Capture the cell that displays the provided text and extract its [X, Y] central coordinate. 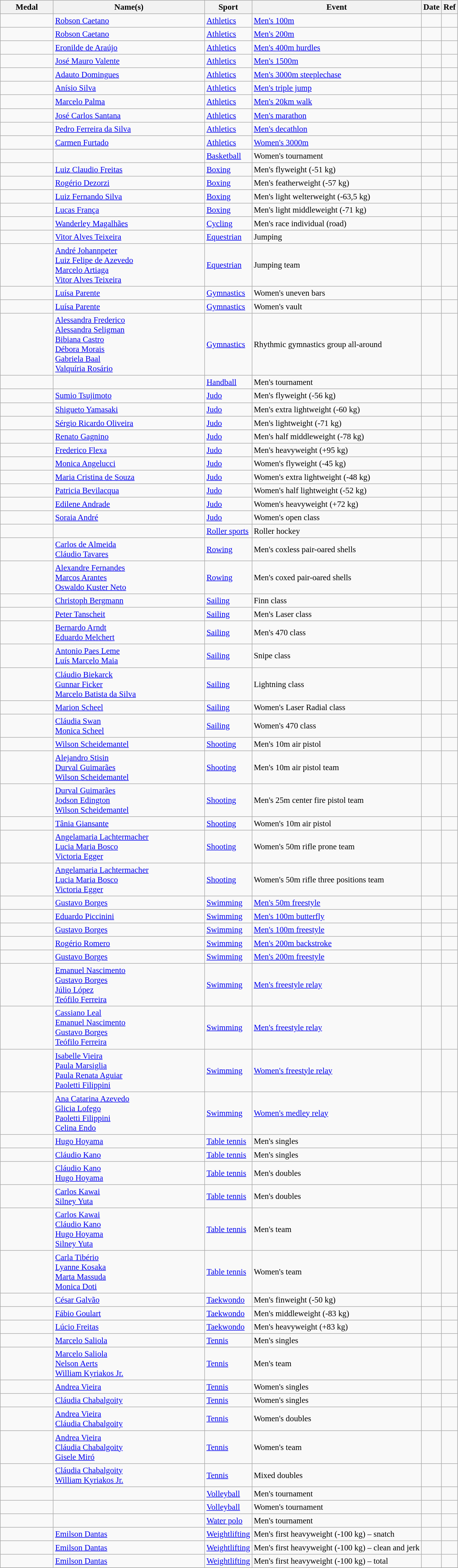
Roller sports [228, 531]
Snipe class [336, 656]
Peter Tanscheit [129, 614]
Men's first heavyweight (-100 kg) – clean and jerk [336, 1547]
Mixed doubles [336, 1475]
Andrea Vieira Cláudia Chabalgoity [129, 1419]
Vitor Alves Teixeira [129, 237]
Men's 400m hurdles [336, 48]
Men's 3000m steeplechase [336, 75]
Rogério Romero [129, 944]
Men's featherweight (-57 kg) [336, 183]
Carla Tibério Lyanne Kosaka Marta Massuda Monica Doti [129, 1272]
Men's 25m center fire pistol team [336, 800]
Women's heavyweight (+72 kg) [336, 504]
Women's extra lightweight (-48 kg) [336, 477]
Carmen Furtado [129, 142]
Marion Scheel [129, 707]
Jumping [336, 237]
Men's 200m [336, 34]
Men's 20km walk [336, 102]
Shigueto Yamasaki [129, 409]
Medal [27, 7]
Men's race individual (road) [336, 223]
Anísio Silva [129, 88]
Men's 470 class [336, 632]
José Carlos Santana [129, 115]
Event [336, 7]
José Mauro Valente [129, 61]
Water polo [228, 1521]
Marcelo Saliola Nelson Aerts William Kyriakos Jr. [129, 1364]
Antonio Paes Leme Luís Marcelo Maia [129, 656]
Basketball [228, 156]
Edilene Andrade [129, 504]
Cláudia Chabalgoity William Kyriakos Jr. [129, 1475]
Rogério Dezorzi [129, 183]
Men's 50m freestyle [336, 903]
Cycling [228, 223]
Christoph Bergmann [129, 601]
Carlos Kawai Cláudio Kano Hugo Hoyama Silney Yuta [129, 1230]
Sérgio Ricardo Oliveira [129, 423]
Ana Catarina Azevedo Glicia Lofego Paoletti Filippini Celina Endo [129, 1113]
Fábio Goulart [129, 1314]
Marcelo Palma [129, 102]
Pedro Ferreira da Silva [129, 129]
Handball [228, 382]
Men's 200m freestyle [336, 957]
Women's flyweight (-45 kg) [336, 464]
Women's Laser Radial class [336, 707]
Men's flyweight (-56 kg) [336, 396]
Men's 100m butterfly [336, 917]
Lúcio Freitas [129, 1327]
Men's heavyweight (+83 kg) [336, 1327]
Emanuel Nascimento Gustavo Borges Júlio López Teófilo Ferreira [129, 985]
Men's triple jump [336, 88]
Ref [449, 7]
Men's 200m backstroke [336, 944]
Isabelle Vieira Paula Marsiglia Paula Renata Aguiar Paoletti Filippini [129, 1071]
Rhythmic gymnastics group all-around [336, 345]
Men's flyweight (-51 kg) [336, 169]
Andrea Vieira [129, 1387]
Soraia André [129, 518]
Jumping team [336, 265]
Women's 470 class [336, 726]
Alexandre Fernandes Marcos Arantes Oswaldo Kuster Neto [129, 578]
Sport [228, 7]
Men's decathlon [336, 129]
Men's half middleweight (-78 kg) [336, 436]
Alessandra Frederico Alessandra Seligman Bibiana Castro Débora Morais Gabriela Baal Valquíria Rosário [129, 345]
Andrea Vieira Cláudia Chabalgoity Gisele Miró [129, 1447]
Men's 10m air pistol [336, 744]
Patricia Bevilacqua [129, 491]
Date [431, 7]
Women's vault [336, 307]
Men's finweight (-50 kg) [336, 1300]
Men's light welterweight (-63,5 kg) [336, 196]
Men's light middleweight (-71 kg) [336, 210]
Cláudio Kano [129, 1155]
Maria Cristina de Souza [129, 477]
Men's first heavyweight (-100 kg) – total [336, 1561]
Tânia Giansante [129, 823]
Frederico Flexa [129, 450]
Men's heavyweight (+95 kg) [336, 450]
Eduardo Piccinini [129, 917]
Name(s) [129, 7]
Men's extra lightweight (-60 kg) [336, 409]
Carlos de Almeida Cláudio Tavares [129, 550]
Women's medley relay [336, 1113]
Finn class [336, 601]
André Johannpeter Luiz Felipe de Azevedo Marcelo Artiaga Vitor Alves Teixeira [129, 265]
Women's 10m air pistol [336, 823]
Renato Gagnino [129, 436]
Monica Angelucci [129, 464]
Men's middleweight (-83 kg) [336, 1314]
Men's lightweight (-71 kg) [336, 423]
Women's 3000m [336, 142]
Women's doubles [336, 1419]
Eronilde de Araújo [129, 48]
Hugo Hoyama [129, 1141]
Cláudia Chabalgoity [129, 1400]
Sumio Tsujimoto [129, 396]
Roller hockey [336, 531]
Wanderley Magalhães [129, 223]
Alejandro Stisin Durval Guimarães Wilson Scheidemantel [129, 767]
Luiz Claudio Freitas [129, 169]
Men's first heavyweight (-100 kg) – snatch [336, 1534]
Lucas França [129, 210]
Wilson Scheidemantel [129, 744]
Cláudio Kano Hugo Hoyama [129, 1173]
Men's 10m air pistol team [336, 767]
Men's 1500m [336, 61]
Luiz Fernando Silva [129, 196]
Men's 100m [336, 21]
Cassiano Leal Emanuel Nascimento Gustavo Borges Teófilo Ferreira [129, 1028]
Women's uneven bars [336, 293]
Women's 50m rifle prone team [336, 847]
Cláudio Biekarck Gunnar Ficker Marcelo Batista da Silva [129, 684]
Men's 100m freestyle [336, 930]
Cláudia Swan Monica Scheel [129, 726]
Lightning class [336, 684]
Men's Laser class [336, 614]
Women's 50m rifle three positions team [336, 880]
Women's half lightweight (-52 kg) [336, 491]
Marcelo Saliola [129, 1341]
Men's coxed pair-oared shells [336, 578]
Durval Guimarães Jodson Edington Wilson Scheidemantel [129, 800]
Bernardo Arndt Eduardo Melchert [129, 632]
Carlos Kawai Silney Yuta [129, 1196]
Men's marathon [336, 115]
Women's freestyle relay [336, 1071]
Men's coxless pair-oared shells [336, 550]
César Galvão [129, 1300]
Adauto Domingues [129, 75]
Women's open class [336, 518]
